Return (x, y) of the center of cell containing provided text 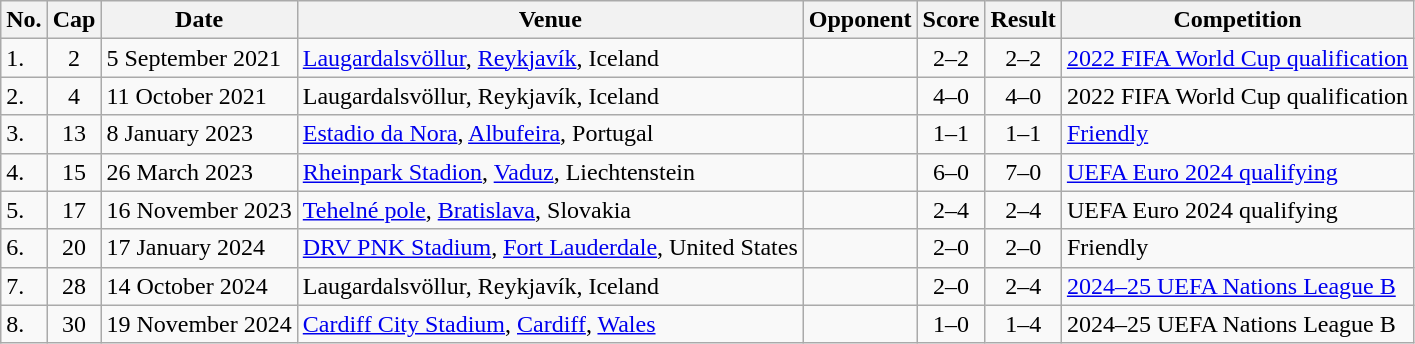
2. (24, 96)
8 January 2023 (199, 134)
1–4 (1023, 324)
Cardiff City Stadium, Cardiff, Wales (550, 324)
26 March 2023 (199, 172)
14 October 2024 (199, 286)
5. (24, 210)
5 September 2021 (199, 58)
13 (74, 134)
8. (24, 324)
15 (74, 172)
4 (74, 96)
30 (74, 324)
19 November 2024 (199, 324)
Venue (550, 20)
17 January 2024 (199, 248)
6. (24, 248)
Score (951, 20)
20 (74, 248)
Opponent (860, 20)
16 November 2023 (199, 210)
17 (74, 210)
DRV PNK Stadium, Fort Lauderdale, United States (550, 248)
Competition (1237, 20)
Date (199, 20)
Cap (74, 20)
2 (74, 58)
Estadio da Nora, Albufeira, Portugal (550, 134)
No. (24, 20)
7–0 (1023, 172)
6–0 (951, 172)
Result (1023, 20)
7. (24, 286)
3. (24, 134)
1. (24, 58)
11 October 2021 (199, 96)
Tehelné pole, Bratislava, Slovakia (550, 210)
1–0 (951, 324)
28 (74, 286)
4. (24, 172)
Rheinpark Stadion, Vaduz, Liechtenstein (550, 172)
